Scan for the cell matching the given text and deliver its [X, Y] coordinate at center. 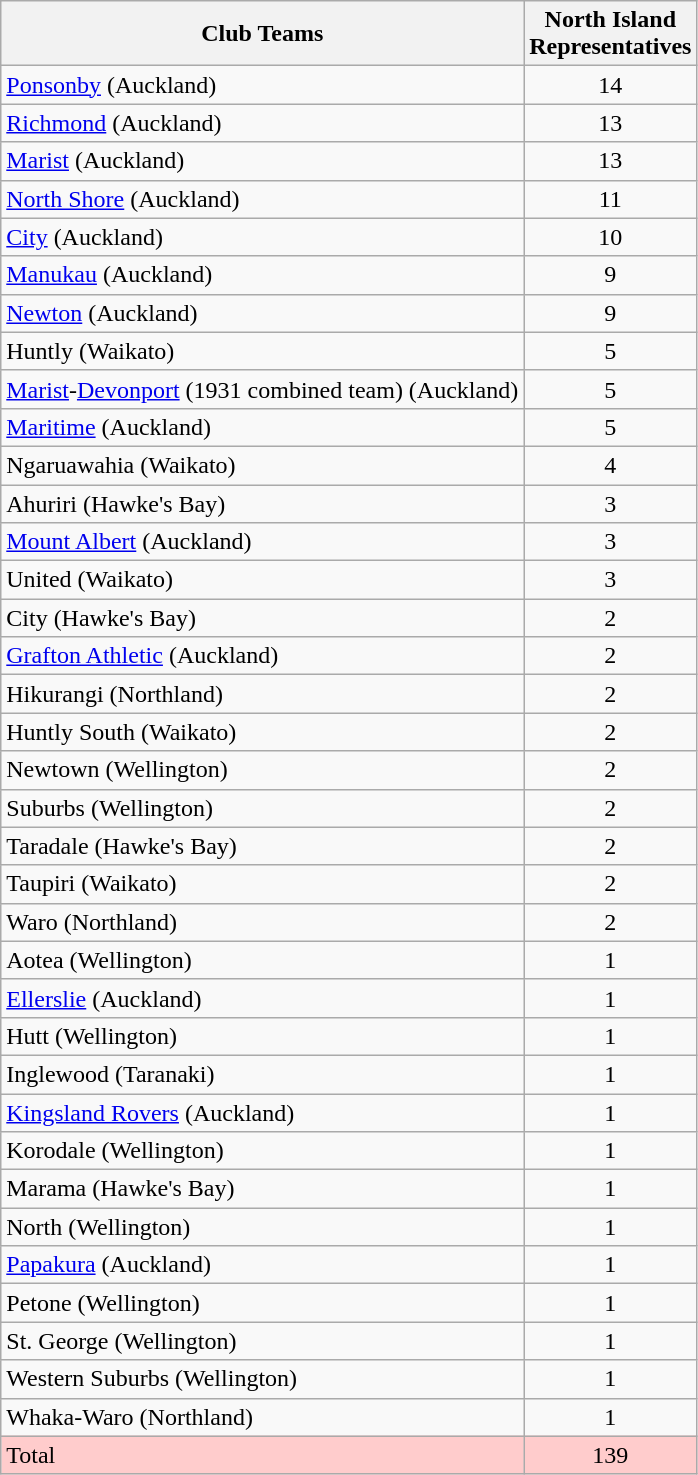
Ellerslie (Auckland) [262, 998]
Manukau (Auckland) [262, 275]
Korodale (Wellington) [262, 1151]
139 [610, 1455]
Western Suburbs (Wellington) [262, 1379]
Club Teams [262, 34]
Papakura (Auckland) [262, 1265]
14 [610, 85]
Hutt (Wellington) [262, 1036]
Mount Albert (Auckland) [262, 542]
Whaka-Waro (Northland) [262, 1417]
Marist (Auckland) [262, 161]
Newton (Auckland) [262, 313]
Ponsonby (Auckland) [262, 85]
10 [610, 237]
Total [262, 1455]
North Shore (Auckland) [262, 199]
4 [610, 465]
Inglewood (Taranaki) [262, 1074]
Marist-Devonport (1931 combined team) (Auckland) [262, 389]
City (Auckland) [262, 237]
Suburbs (Wellington) [262, 808]
Petone (Wellington) [262, 1303]
North Island Representatives [610, 34]
St. George (Wellington) [262, 1341]
Richmond (Auckland) [262, 123]
Maritime (Auckland) [262, 427]
Waro (Northland) [262, 922]
Taradale (Hawke's Bay) [262, 846]
11 [610, 199]
North (Wellington) [262, 1227]
Newtown (Wellington) [262, 770]
City (Hawke's Bay) [262, 618]
Huntly (Waikato) [262, 351]
Grafton Athletic (Auckland) [262, 656]
Ahuriri (Hawke's Bay) [262, 503]
Hikurangi (Northland) [262, 694]
Ngaruawahia (Waikato) [262, 465]
Aotea (Wellington) [262, 960]
Taupiri (Waikato) [262, 884]
Marama (Hawke's Bay) [262, 1189]
Kingsland Rovers (Auckland) [262, 1113]
Huntly South (Waikato) [262, 732]
United (Waikato) [262, 580]
